Return (X, Y) of the center of cell containing provided text 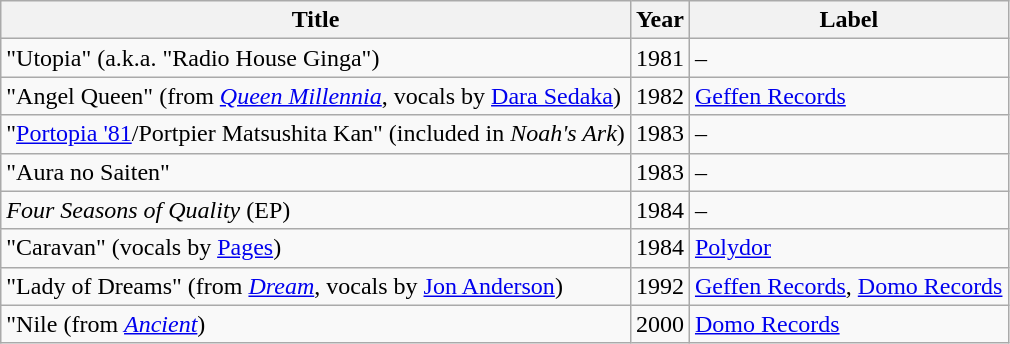
Geffen Records (848, 96)
"Caravan" (vocals by Pages) (316, 248)
"Utopia" (a.k.a. "Radio House Ginga") (316, 58)
1992 (660, 286)
Polydor (848, 248)
Title (316, 20)
1981 (660, 58)
"Aura no Saiten" (316, 172)
"Lady of Dreams" (from Dream, vocals by Jon Anderson) (316, 286)
Year (660, 20)
"Nile (from Ancient) (316, 324)
Four Seasons of Quality (EP) (316, 210)
Label (848, 20)
"Angel Queen" (from Queen Millennia, vocals by Dara Sedaka) (316, 96)
2000 (660, 324)
Geffen Records, Domo Records (848, 286)
1982 (660, 96)
Domo Records (848, 324)
"Portopia '81/Portpier Matsushita Kan" (included in Noah's Ark) (316, 134)
